Extract the (X, Y) coordinate from the center of the cell holding the provided text.  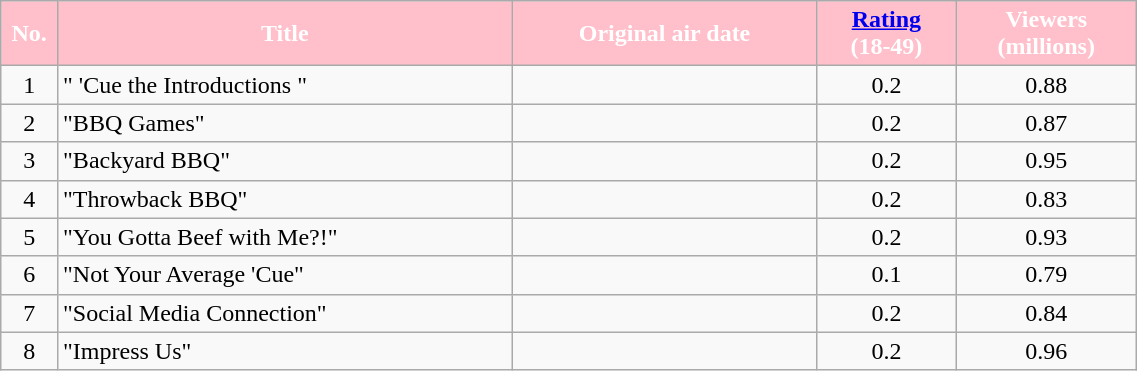
6 (30, 275)
"Throwback BBQ" (285, 199)
4 (30, 199)
3 (30, 161)
"You Gotta Beef with Me?!" (285, 237)
"Backyard BBQ" (285, 161)
0.96 (1046, 351)
5 (30, 237)
"Impress Us" (285, 351)
0.1 (886, 275)
Rating(18-49) (886, 34)
"Not Your Average 'Cue" (285, 275)
0.84 (1046, 313)
0.95 (1046, 161)
" 'Cue the Introductions " (285, 85)
Title (285, 34)
Original air date (664, 34)
No. (30, 34)
Viewers(millions) (1046, 34)
0.83 (1046, 199)
0.88 (1046, 85)
"Social Media Connection" (285, 313)
0.87 (1046, 123)
0.93 (1046, 237)
7 (30, 313)
2 (30, 123)
0.79 (1046, 275)
8 (30, 351)
"BBQ Games" (285, 123)
1 (30, 85)
